Locate the cell with the specified text and output its (x, y) center coordinate. 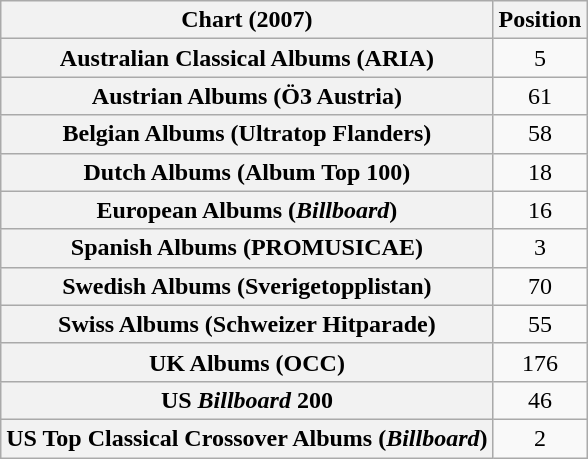
70 (540, 286)
18 (540, 172)
Australian Classical Albums (ARIA) (247, 58)
Swedish Albums (Sverigetopplistan) (247, 286)
Dutch Albums (Album Top 100) (247, 172)
Austrian Albums (Ö3 Austria) (247, 96)
16 (540, 210)
US Billboard 200 (247, 400)
Position (540, 20)
55 (540, 324)
Spanish Albums (PROMUSICAE) (247, 248)
46 (540, 400)
Swiss Albums (Schweizer Hitparade) (247, 324)
European Albums (Billboard) (247, 210)
3 (540, 248)
58 (540, 134)
Chart (2007) (247, 20)
US Top Classical Crossover Albums (Billboard) (247, 438)
61 (540, 96)
5 (540, 58)
UK Albums (OCC) (247, 362)
Belgian Albums (Ultratop Flanders) (247, 134)
176 (540, 362)
2 (540, 438)
